Extract the (x, y) coordinate from the center of the cell holding the provided text.  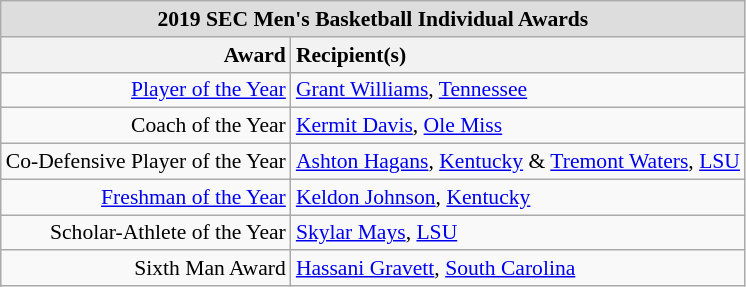
Grant Williams, Tennessee (518, 90)
Recipient(s) (518, 55)
Keldon Johnson, Kentucky (518, 197)
Kermit Davis, Ole Miss (518, 126)
Freshman of the Year (146, 197)
Skylar Mays, LSU (518, 233)
Coach of the Year (146, 126)
Ashton Hagans, Kentucky & Tremont Waters, LSU (518, 162)
Player of the Year (146, 90)
Co-Defensive Player of the Year (146, 162)
Hassani Gravett, South Carolina (518, 269)
2019 SEC Men's Basketball Individual Awards (373, 19)
Award (146, 55)
Scholar-Athlete of the Year (146, 233)
Sixth Man Award (146, 269)
